Detect which cell encompasses the target text, then output its (x, y) center coordinate. 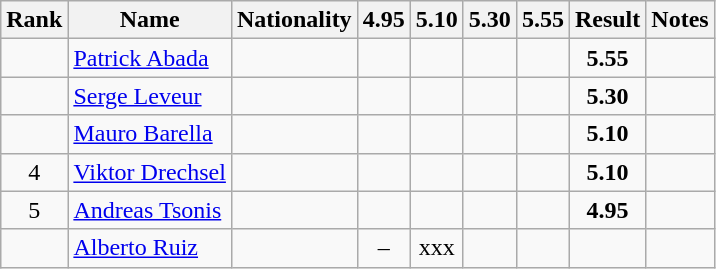
Notes (680, 20)
Alberto Ruiz (150, 248)
Name (150, 20)
Rank (34, 20)
Result (607, 20)
xxx (436, 248)
Mauro Barella (150, 134)
Serge Leveur (150, 96)
Nationality (294, 20)
Andreas Tsonis (150, 210)
– (384, 248)
4 (34, 172)
Patrick Abada (150, 58)
5 (34, 210)
Viktor Drechsel (150, 172)
